Pinpoint the cell where the given text exists, returning its (X, Y) midpoint coordinate. 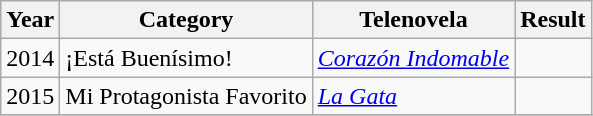
2014 (30, 58)
La Gata (413, 96)
Category (186, 20)
Corazón Indomable (413, 58)
Telenovela (413, 20)
Result (553, 20)
Mi Protagonista Favorito (186, 96)
¡Está Buenísimo! (186, 58)
2015 (30, 96)
Year (30, 20)
